Pinpoint the cell where the given text exists, returning its (x, y) midpoint coordinate. 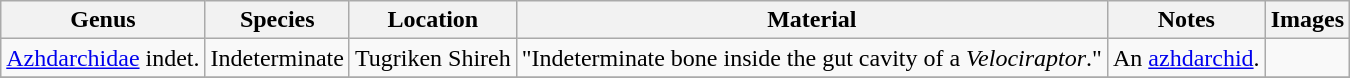
Material (812, 20)
Images (1307, 20)
"Indeterminate bone inside the gut cavity of a Velociraptor." (812, 58)
Tugriken Shireh (432, 58)
Location (432, 20)
An azhdarchid. (1186, 58)
Azhdarchidae indet. (103, 58)
Genus (103, 20)
Species (277, 20)
Indeterminate (277, 58)
Notes (1186, 20)
